Provide the [X, Y] coordinate of the cell's center where the given text is located.  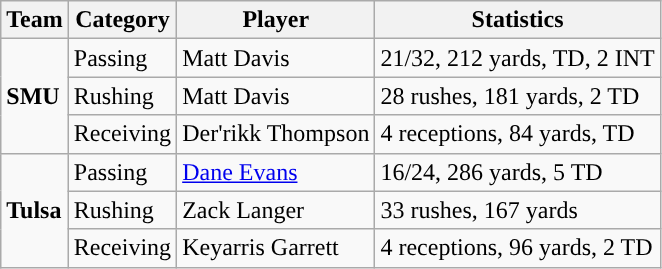
SMU [35, 96]
Statistics [518, 20]
Der'rikk Thompson [276, 134]
Player [276, 20]
33 rushes, 167 yards [518, 210]
Zack Langer [276, 210]
Category [122, 20]
Dane Evans [276, 172]
28 rushes, 181 yards, 2 TD [518, 96]
16/24, 286 yards, 5 TD [518, 172]
4 receptions, 84 yards, TD [518, 134]
4 receptions, 96 yards, 2 TD [518, 248]
Tulsa [35, 210]
Team [35, 20]
21/32, 212 yards, TD, 2 INT [518, 58]
Keyarris Garrett [276, 248]
